Capture the cell that displays the provided text and extract its [x, y] central coordinate. 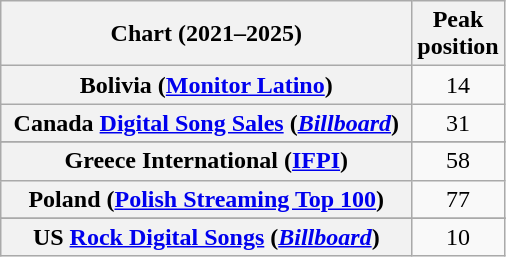
Canada Digital Song Sales (Billboard) [206, 123]
31 [458, 123]
10 [458, 237]
US Rock Digital Songs (Billboard) [206, 237]
Peakposition [458, 34]
Greece International (IFPI) [206, 161]
Poland (Polish Streaming Top 100) [206, 199]
Chart (2021–2025) [206, 34]
77 [458, 199]
58 [458, 161]
Bolivia (Monitor Latino) [206, 85]
14 [458, 85]
